Capture the cell that displays the provided text and extract its (x, y) central coordinate. 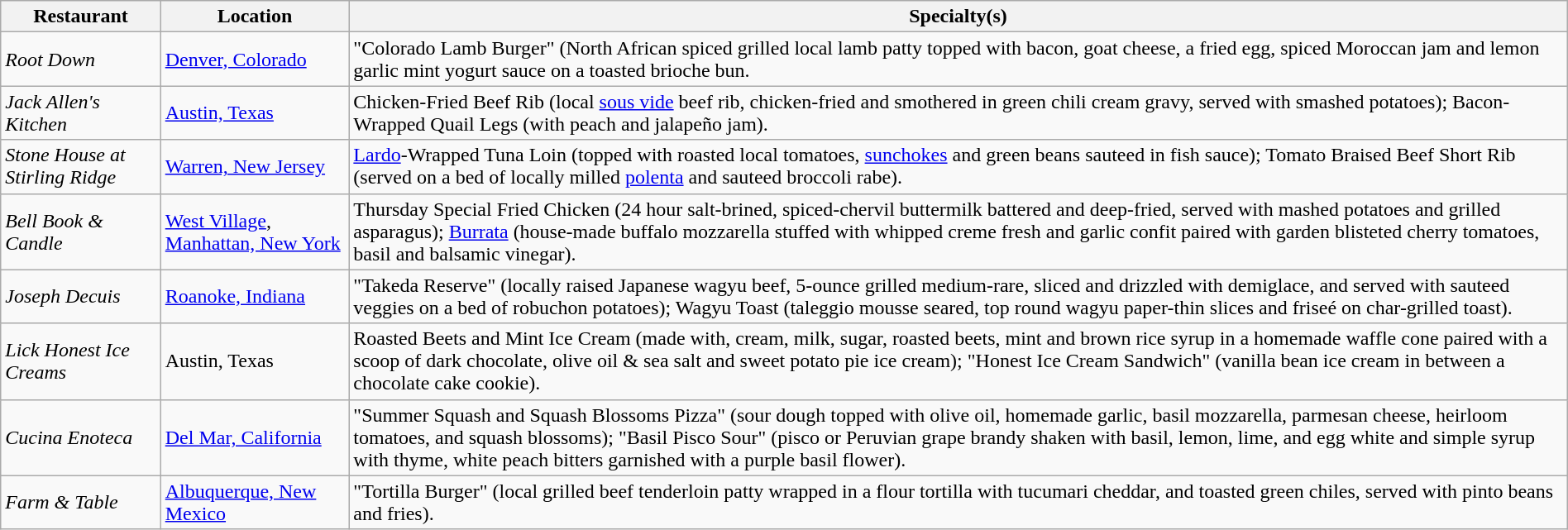
Del Mar, California (255, 437)
Denver, Colorado (255, 60)
Restaurant (81, 17)
Farm & Table (81, 503)
Jack Allen's Kitchen (81, 112)
Albuquerque, New Mexico (255, 503)
Warren, New Jersey (255, 167)
Lick Honest Ice Creams (81, 361)
Roanoke, Indiana (255, 296)
Specialty(s) (958, 17)
West Village, Manhattan, New York (255, 232)
Bell Book & Candle (81, 232)
Location (255, 17)
Cucina Enoteca (81, 437)
Stone House at Stirling Ridge (81, 167)
Joseph Decuis (81, 296)
Root Down (81, 60)
